Extract the (X, Y) coordinate from the center of the cell holding the provided text.  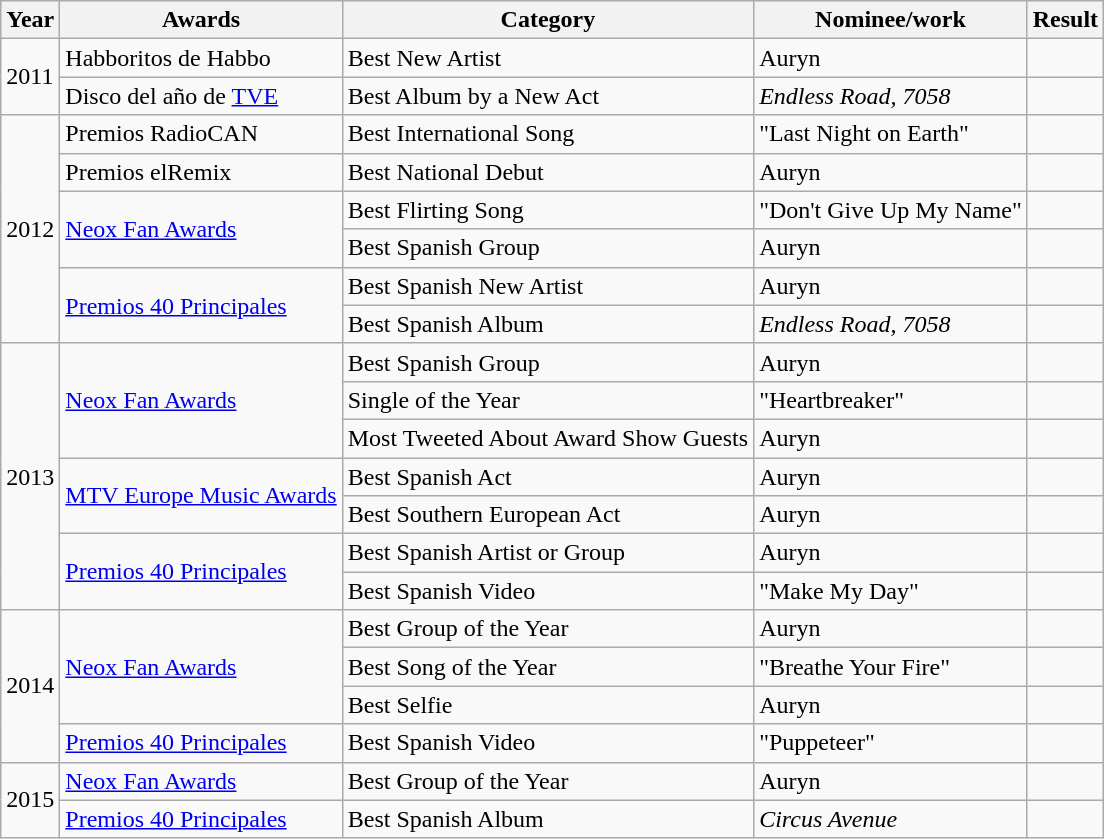
2012 (30, 229)
2014 (30, 686)
Disco del año de TVE (201, 96)
2015 (30, 800)
Year (30, 20)
Result (1065, 20)
Best Song of the Year (548, 667)
"Heartbreaker" (891, 400)
"Make My Day" (891, 591)
"Breathe Your Fire" (891, 667)
2011 (30, 77)
Best Spanish New Artist (548, 286)
Most Tweeted About Award Show Guests (548, 438)
Premios elRemix (201, 172)
Best Selfie (548, 705)
Category (548, 20)
Nominee/work (891, 20)
Circus Avenue (891, 819)
Premios RadioCAN (201, 134)
Best National Debut (548, 172)
Awards (201, 20)
"Last Night on Earth" (891, 134)
Best International Song (548, 134)
"Don't Give Up My Name" (891, 210)
"Puppeteer" (891, 743)
Best Spanish Artist or Group (548, 553)
Habboritos de Habbo (201, 58)
Best Spanish Act (548, 477)
Best New Artist (548, 58)
Best Southern European Act (548, 515)
Best Album by a New Act (548, 96)
2013 (30, 476)
MTV Europe Music Awards (201, 496)
Best Flirting Song (548, 210)
Single of the Year (548, 400)
